Determine the [x, y] coordinate at the center of the cell enclosing the given text.  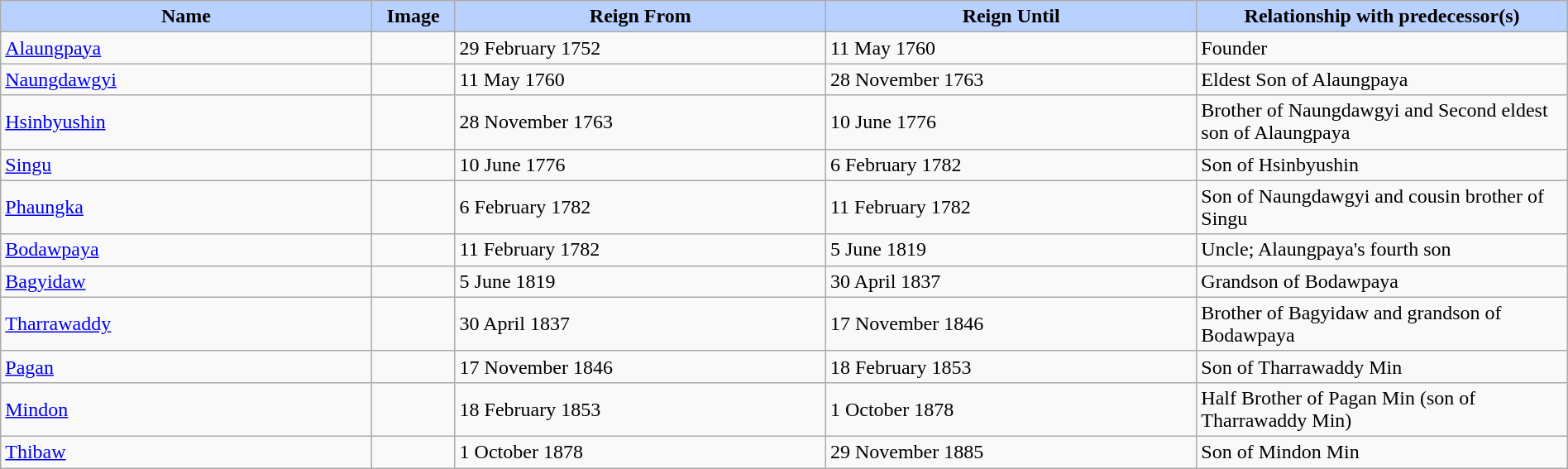
Alaungpaya [186, 48]
Brother of Naungdawgyi and Second eldest son of Alaungpaya [1382, 122]
Bodawpaya [186, 250]
Son of Naungdawgyi and cousin brother of Singu [1382, 207]
Reign Until [1011, 17]
Hsinbyushin [186, 122]
Son of Tharrawaddy Min [1382, 366]
Name [186, 17]
29 November 1885 [1011, 452]
Son of Mindon Min [1382, 452]
Uncle; Alaungpaya's fourth son [1382, 250]
Phaungka [186, 207]
Founder [1382, 48]
29 February 1752 [640, 48]
Mindon [186, 409]
Eldest Son of Alaungpaya [1382, 79]
Bagyidaw [186, 281]
Brother of Bagyidaw and grandson of Bodawpaya [1382, 324]
Grandson of Bodawpaya [1382, 281]
Thibaw [186, 452]
Image [414, 17]
Pagan [186, 366]
Reign From [640, 17]
Naungdawgyi [186, 79]
Half Brother of Pagan Min (son of Tharrawaddy Min) [1382, 409]
Tharrawaddy [186, 324]
Son of Hsinbyushin [1382, 165]
Singu [186, 165]
Relationship with predecessor(s) [1382, 17]
